For the text-containing cell, return its midpoint in (X, Y) coordinate format. 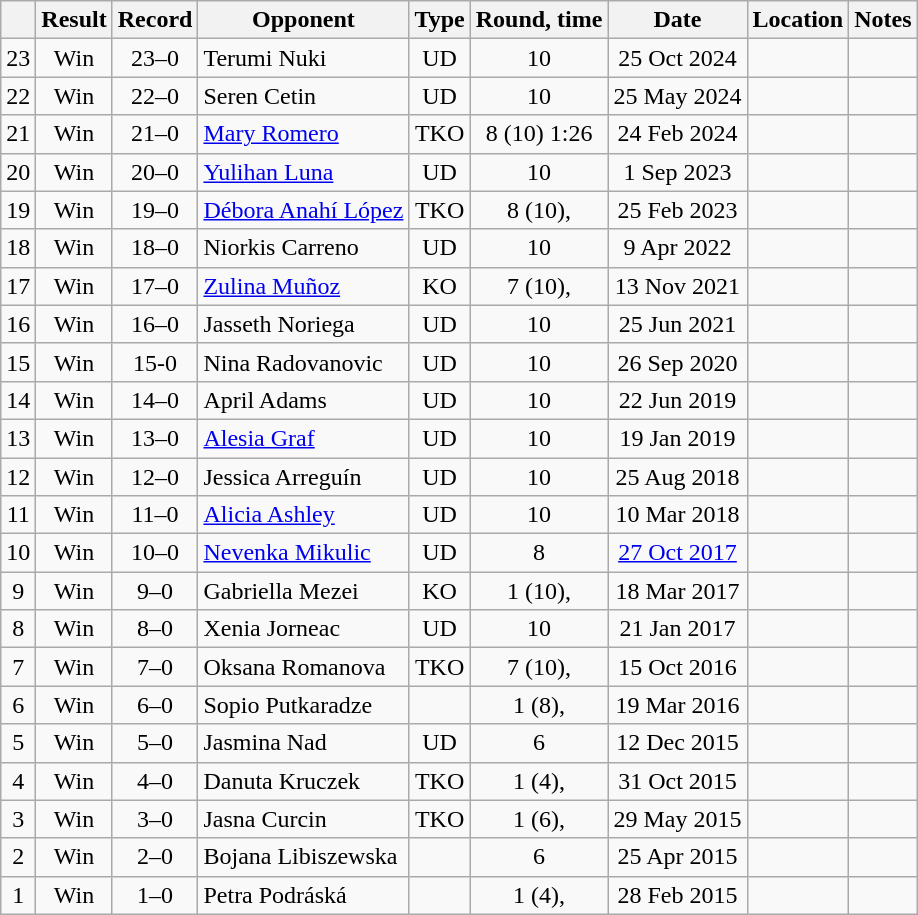
9 Apr 2022 (678, 248)
Jasseth Noriega (304, 324)
18–0 (155, 248)
11–0 (155, 515)
Date (678, 20)
Jessica Arreguín (304, 477)
Opponent (304, 20)
19 Mar 2016 (678, 705)
8 (10), (539, 210)
Alesia Graf (304, 438)
Niorkis Carreno (304, 248)
27 Oct 2017 (678, 553)
Notes (883, 20)
1 Sep 2023 (678, 172)
19 Jan 2019 (678, 438)
Zulina Muñoz (304, 286)
1 (8), (539, 705)
Seren Cetin (304, 96)
2–0 (155, 857)
25 May 2024 (678, 96)
25 Jun 2021 (678, 324)
1 (18, 895)
22 (18, 96)
Jasna Curcin (304, 819)
10 Mar 2018 (678, 515)
25 Aug 2018 (678, 477)
31 Oct 2015 (678, 781)
8 (10) 1:26 (539, 134)
Result (74, 20)
13 (18, 438)
21–0 (155, 134)
1–0 (155, 895)
21 Jan 2017 (678, 629)
16–0 (155, 324)
12–0 (155, 477)
19–0 (155, 210)
22–0 (155, 96)
Débora Anahí López (304, 210)
25 Oct 2024 (678, 58)
7–0 (155, 667)
7 (18, 667)
Sopio Putkaradze (304, 705)
Danuta Kruczek (304, 781)
April Adams (304, 400)
24 Feb 2024 (678, 134)
22 Jun 2019 (678, 400)
10–0 (155, 553)
Alicia Ashley (304, 515)
21 (18, 134)
3 (18, 819)
Gabriella Mezei (304, 591)
28 Feb 2015 (678, 895)
17 (18, 286)
20–0 (155, 172)
13 Nov 2021 (678, 286)
4 (18, 781)
12 (18, 477)
Nevenka Mikulic (304, 553)
Bojana Libiszewska (304, 857)
15-0 (155, 362)
Round, time (539, 20)
26 Sep 2020 (678, 362)
13–0 (155, 438)
2 (18, 857)
4–0 (155, 781)
29 May 2015 (678, 819)
12 Dec 2015 (678, 743)
19 (18, 210)
8–0 (155, 629)
17–0 (155, 286)
14 (18, 400)
23 (18, 58)
3–0 (155, 819)
9–0 (155, 591)
1 (6), (539, 819)
Terumi Nuki (304, 58)
25 Feb 2023 (678, 210)
15 Oct 2016 (678, 667)
1 (10), (539, 591)
Nina Radovanovic (304, 362)
5 (18, 743)
18 Mar 2017 (678, 591)
Record (155, 20)
Yulihan Luna (304, 172)
11 (18, 515)
25 Apr 2015 (678, 857)
Mary Romero (304, 134)
5–0 (155, 743)
18 (18, 248)
Type (440, 20)
15 (18, 362)
Petra Podráská (304, 895)
9 (18, 591)
Jasmina Nad (304, 743)
Oksana Romanova (304, 667)
23–0 (155, 58)
Xenia Jorneac (304, 629)
14–0 (155, 400)
20 (18, 172)
Location (798, 20)
16 (18, 324)
6–0 (155, 705)
